Capture the cell that displays the provided text and extract its [X, Y] central coordinate. 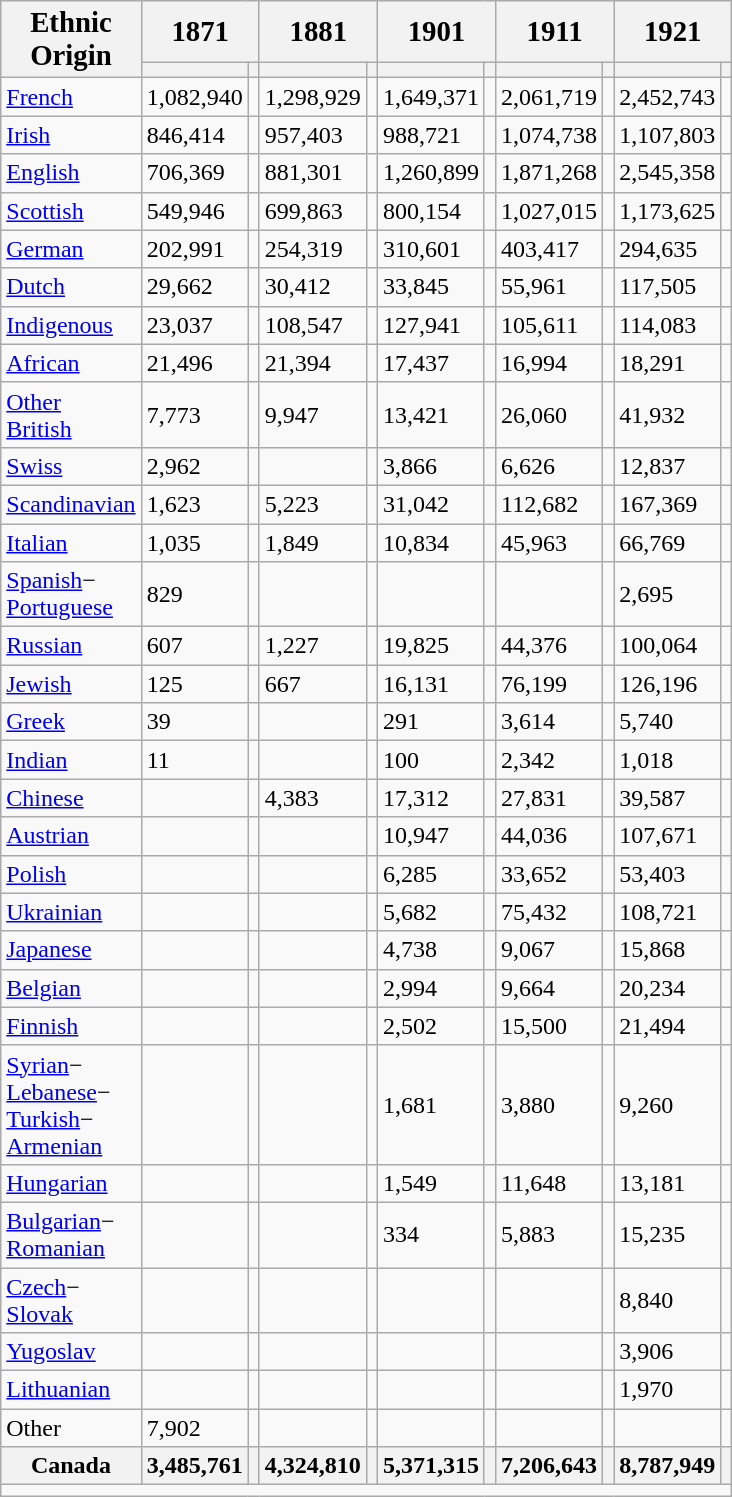
1,681 [430, 1104]
1881 [318, 32]
55,961 [548, 287]
Jewish [71, 684]
16,994 [548, 363]
114,083 [668, 325]
45,963 [548, 543]
1,018 [668, 760]
23,037 [194, 325]
Spanish−Portuguese [71, 594]
1901 [436, 32]
2,452,743 [668, 97]
41,932 [668, 414]
Irish [71, 135]
699,863 [312, 211]
21,394 [312, 363]
Ukrainian [71, 912]
Czech−Slovak [71, 1300]
4,738 [430, 950]
334 [430, 1234]
125 [194, 684]
French [71, 97]
11 [194, 760]
18,291 [668, 363]
Chinese [71, 798]
254,319 [312, 249]
12,837 [668, 466]
Polish [71, 874]
Dutch [71, 287]
829 [194, 594]
6,626 [548, 466]
310,601 [430, 249]
OtherBritish [71, 414]
2,695 [668, 594]
5,371,315 [430, 1466]
26,060 [548, 414]
Italian [71, 543]
19,825 [430, 646]
Syrian−Lebanese−Turkish−Armenian [71, 1104]
German [71, 249]
Russian [71, 646]
291 [430, 722]
549,946 [194, 211]
1921 [673, 32]
607 [194, 646]
Greek [71, 722]
3,880 [548, 1104]
Canada [71, 1466]
Austrian [71, 836]
9,067 [548, 950]
9,947 [312, 414]
Swiss [71, 466]
8,787,949 [668, 1466]
Finnish [71, 1026]
5,740 [668, 722]
Yugoslav [71, 1352]
Hungarian [71, 1183]
1,227 [312, 646]
15,235 [668, 1234]
66,769 [668, 543]
1,649,371 [430, 97]
7,206,643 [548, 1466]
108,721 [668, 912]
957,403 [312, 135]
100 [430, 760]
76,199 [548, 684]
403,417 [548, 249]
100,064 [668, 646]
1,107,803 [668, 135]
1,035 [194, 543]
2,545,358 [668, 173]
105,611 [548, 325]
31,042 [430, 504]
15,500 [548, 1026]
9,260 [668, 1104]
53,403 [668, 874]
African [71, 363]
30,412 [312, 287]
20,234 [668, 988]
13,421 [430, 414]
108,547 [312, 325]
Lithuanian [71, 1390]
29,662 [194, 287]
202,991 [194, 249]
3,906 [668, 1352]
1,970 [668, 1390]
8,840 [668, 1300]
75,432 [548, 912]
4,324,810 [312, 1466]
1,173,625 [668, 211]
126,196 [668, 684]
2,994 [430, 988]
3,614 [548, 722]
5,682 [430, 912]
21,494 [668, 1026]
3,485,761 [194, 1466]
1911 [554, 32]
10,834 [430, 543]
Scottish [71, 211]
33,845 [430, 287]
1871 [200, 32]
1,074,738 [548, 135]
6,285 [430, 874]
Other [71, 1428]
10,947 [430, 836]
1,623 [194, 504]
800,154 [430, 211]
1,260,899 [430, 173]
7,773 [194, 414]
Bulgarian−Romanian [71, 1234]
167,369 [668, 504]
Belgian [71, 988]
21,496 [194, 363]
294,635 [668, 249]
Japanese [71, 950]
1,871,268 [548, 173]
2,061,719 [548, 97]
881,301 [312, 173]
Indigenous [71, 325]
English [71, 173]
1,298,929 [312, 97]
1,549 [430, 1183]
1,027,015 [548, 211]
107,671 [668, 836]
5,883 [548, 1234]
44,376 [548, 646]
39,587 [668, 798]
17,312 [430, 798]
13,181 [668, 1183]
112,682 [548, 504]
117,505 [668, 287]
988,721 [430, 135]
7,902 [194, 1428]
2,342 [548, 760]
706,369 [194, 173]
16,131 [430, 684]
EthnicOrigin [71, 40]
1,849 [312, 543]
44,036 [548, 836]
667 [312, 684]
2,502 [430, 1026]
3,866 [430, 466]
17,437 [430, 363]
11,648 [548, 1183]
846,414 [194, 135]
1,082,940 [194, 97]
27,831 [548, 798]
2,962 [194, 466]
Indian [71, 760]
39 [194, 722]
15,868 [668, 950]
127,941 [430, 325]
9,664 [548, 988]
33,652 [548, 874]
4,383 [312, 798]
5,223 [312, 504]
Scandinavian [71, 504]
